Provide the [x, y] coordinate of the cell's center where the given text is located.  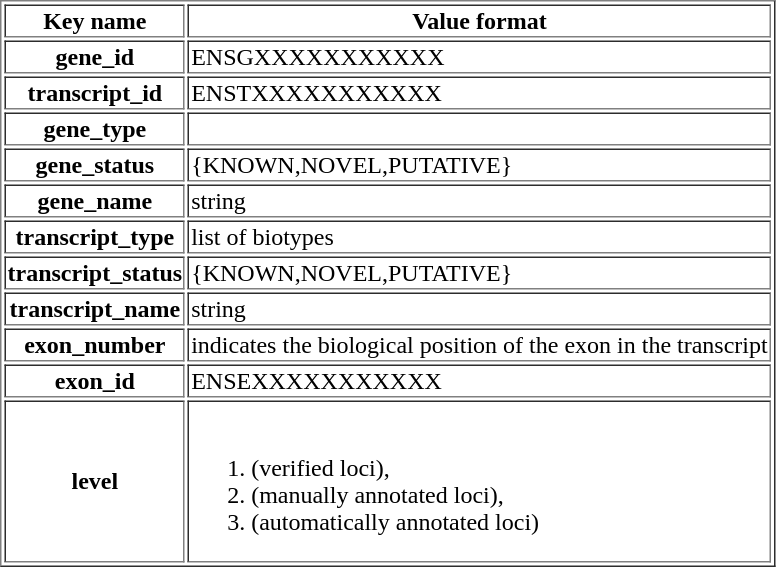
(verified loci),(manually annotated loci),(automatically annotated loci) [480, 481]
gene_status [94, 164]
transcript_type [94, 236]
transcript_status [94, 272]
level [94, 481]
transcript_id [94, 92]
list of biotypes [480, 236]
transcript_name [94, 308]
gene_name [94, 200]
ENSGXXXXXXXXXXX [480, 56]
indicates the biological position of the exon in the transcript [480, 344]
ENSTXXXXXXXXXXX [480, 92]
gene_id [94, 56]
Key name [94, 20]
Value format [480, 20]
gene_type [94, 128]
ENSEXXXXXXXXXXX [480, 380]
exon_id [94, 380]
exon_number [94, 344]
